Pinpoint the cell where the given text exists, returning its [X, Y] midpoint coordinate. 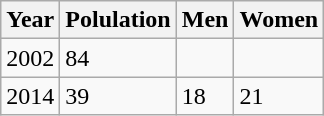
84 [118, 58]
2014 [30, 96]
Women [279, 20]
21 [279, 96]
39 [118, 96]
Year [30, 20]
Polulation [118, 20]
2002 [30, 58]
Men [205, 20]
18 [205, 96]
